Scan for the cell matching the given text and deliver its (x, y) coordinate at center. 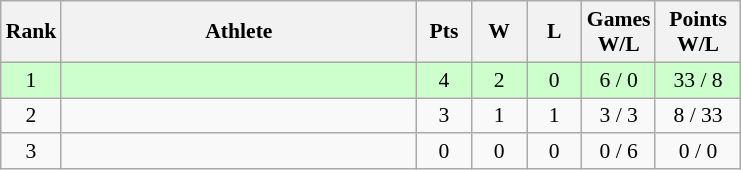
GamesW/L (619, 32)
Athlete (238, 32)
Pts (444, 32)
0 / 0 (698, 152)
0 / 6 (619, 152)
8 / 33 (698, 116)
W (500, 32)
L (554, 32)
3 / 3 (619, 116)
4 (444, 80)
PointsW/L (698, 32)
6 / 0 (619, 80)
33 / 8 (698, 80)
Rank (32, 32)
